Identify which cell holds the provided text, then report its (x, y) central coordinate. 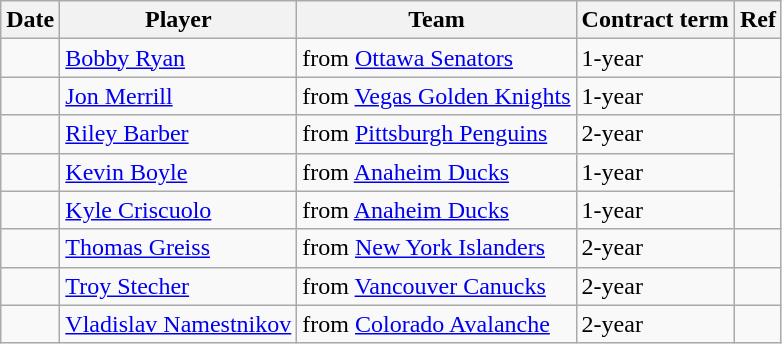
Team (436, 20)
Ref (758, 20)
Date (30, 20)
Kevin Boyle (178, 172)
Thomas Greiss (178, 248)
Vladislav Namestnikov (178, 324)
from Vancouver Canucks (436, 286)
Riley Barber (178, 134)
Bobby Ryan (178, 58)
from New York Islanders (436, 248)
Troy Stecher (178, 286)
from Vegas Golden Knights (436, 96)
Player (178, 20)
Contract term (655, 20)
from Colorado Avalanche (436, 324)
Kyle Criscuolo (178, 210)
from Ottawa Senators (436, 58)
Jon Merrill (178, 96)
from Pittsburgh Penguins (436, 134)
